Find where the given text appears and provide that cell's center as (X, Y) coordinate. 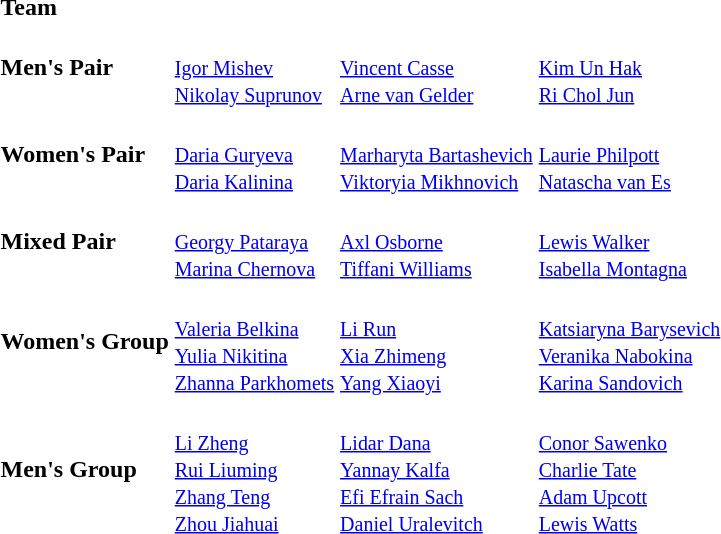
Axl OsborneTiffani Williams (437, 241)
Daria GuryevaDaria Kalinina (254, 154)
Valeria BelkinaYulia NikitinaZhanna Parkhomets (254, 342)
Vincent CasseArne van Gelder (437, 67)
Georgy PatarayaMarina Chernova (254, 241)
Marharyta BartashevichViktoryia Mikhnovich (437, 154)
Li RunXia ZhimengYang Xiaoyi (437, 342)
Igor MishevNikolay Suprunov (254, 67)
